From the cell containing the given text, extract its center point as (x, y) coordinate. 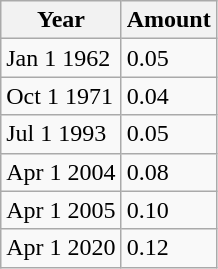
Jan 1 1962 (61, 58)
Year (61, 20)
0.10 (168, 210)
Apr 1 2004 (61, 172)
Jul 1 1993 (61, 134)
Apr 1 2020 (61, 248)
Apr 1 2005 (61, 210)
0.04 (168, 96)
0.12 (168, 248)
0.08 (168, 172)
Oct 1 1971 (61, 96)
Amount (168, 20)
